Return (X, Y) of the center of cell containing provided text 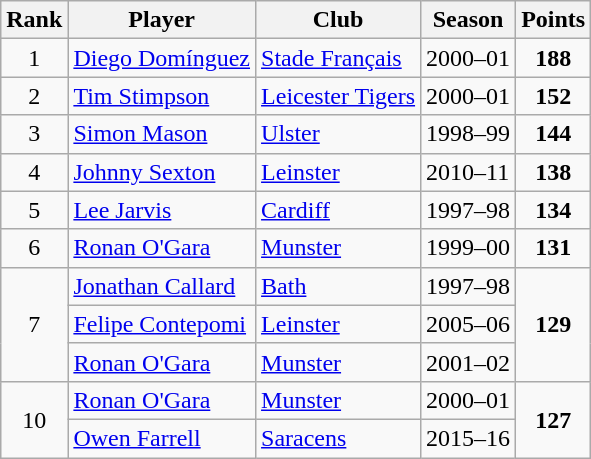
129 (554, 324)
188 (554, 58)
Tim Stimpson (162, 96)
127 (554, 419)
Ulster (338, 134)
Owen Farrell (162, 438)
2010–11 (468, 172)
1998–99 (468, 134)
Club (338, 20)
5 (34, 210)
1 (34, 58)
Bath (338, 286)
144 (554, 134)
2015–16 (468, 438)
7 (34, 324)
Cardiff (338, 210)
Saracens (338, 438)
152 (554, 96)
131 (554, 248)
Felipe Contepomi (162, 324)
6 (34, 248)
1999–00 (468, 248)
Jonathan Callard (162, 286)
Leicester Tigers (338, 96)
3 (34, 134)
Lee Jarvis (162, 210)
Simon Mason (162, 134)
2 (34, 96)
Diego Domínguez (162, 58)
4 (34, 172)
Johnny Sexton (162, 172)
10 (34, 419)
2001–02 (468, 362)
138 (554, 172)
Points (554, 20)
134 (554, 210)
2005–06 (468, 324)
Season (468, 20)
Player (162, 20)
Rank (34, 20)
Stade Français (338, 58)
